Detect which cell encompasses the target text, then output its (x, y) center coordinate. 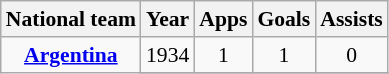
0 (352, 55)
Year (168, 19)
Assists (352, 19)
Goals (284, 19)
Argentina (71, 55)
Apps (223, 19)
1934 (168, 55)
National team (71, 19)
